Extract the [X, Y] coordinate from the center of the cell holding the provided text.  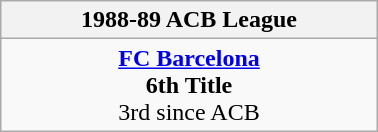
1988-89 ACB League [189, 20]
FC Barcelona6th Title 3rd since ACB [189, 85]
